Scan for the cell matching the given text and deliver its [X, Y] coordinate at center. 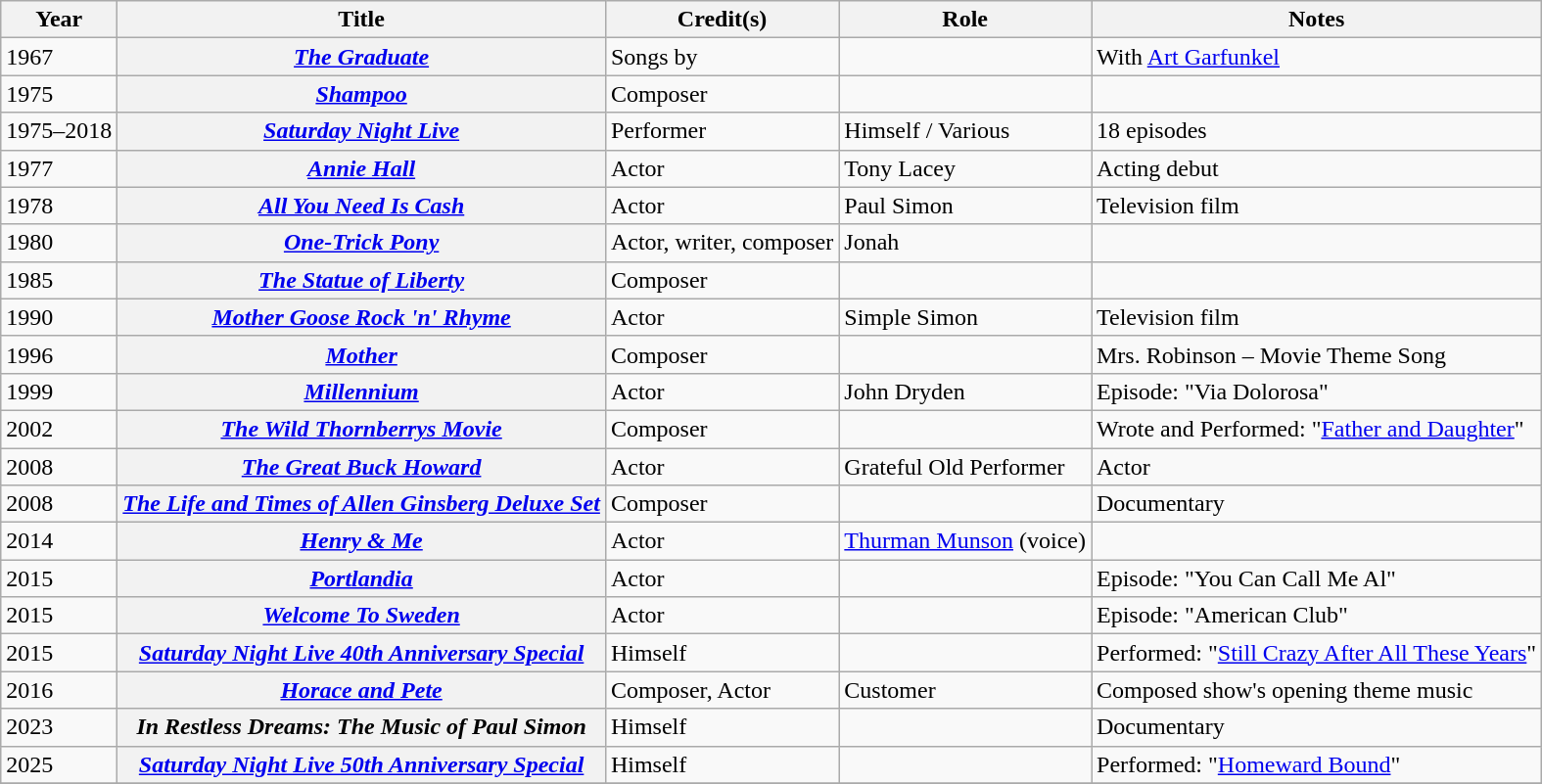
Acting debut [1316, 168]
1975–2018 [59, 131]
Songs by [722, 57]
1985 [59, 280]
Henry & Me [362, 541]
1977 [59, 168]
Performed: "Homeward Bound" [1316, 764]
Annie Hall [362, 168]
Episode: "Via Dolorosa" [1316, 392]
2023 [59, 727]
In Restless Dreams: The Music of Paul Simon [362, 727]
1967 [59, 57]
Portlandia [362, 578]
Role [965, 20]
Mother Goose Rock 'n' Rhyme [362, 317]
Episode: "You Can Call Me Al" [1316, 578]
18 episodes [1316, 131]
Tony Lacey [965, 168]
Episode: "American Club" [1316, 616]
2025 [59, 764]
Shampoo [362, 94]
One-Trick Pony [362, 243]
The Life and Times of Allen Ginsberg Deluxe Set [362, 504]
Credit(s) [722, 20]
The Great Buck Howard [362, 467]
2016 [59, 690]
Year [59, 20]
Mother [362, 354]
Simple Simon [965, 317]
2014 [59, 541]
Horace and Pete [362, 690]
Thurman Munson (voice) [965, 541]
The Statue of Liberty [362, 280]
Grateful Old Performer [965, 467]
Composed show's opening theme music [1316, 690]
Saturday Night Live 50th Anniversary Special [362, 764]
Composer, Actor [722, 690]
Saturday Night Live 40th Anniversary Special [362, 653]
1990 [59, 317]
Notes [1316, 20]
Actor, writer, composer [722, 243]
Paul Simon [965, 206]
1996 [59, 354]
Title [362, 20]
Himself / Various [965, 131]
1978 [59, 206]
John Dryden [965, 392]
Jonah [965, 243]
Performer [722, 131]
Millennium [362, 392]
Welcome To Sweden [362, 616]
The Graduate [362, 57]
Wrote and Performed: "Father and Daughter" [1316, 429]
With Art Garfunkel [1316, 57]
Customer [965, 690]
Saturday Night Live [362, 131]
1980 [59, 243]
Mrs. Robinson – Movie Theme Song [1316, 354]
2002 [59, 429]
The Wild Thornberrys Movie [362, 429]
1999 [59, 392]
Performed: "Still Crazy After All These Years" [1316, 653]
1975 [59, 94]
All You Need Is Cash [362, 206]
